Capture the cell that displays the provided text and extract its (X, Y) central coordinate. 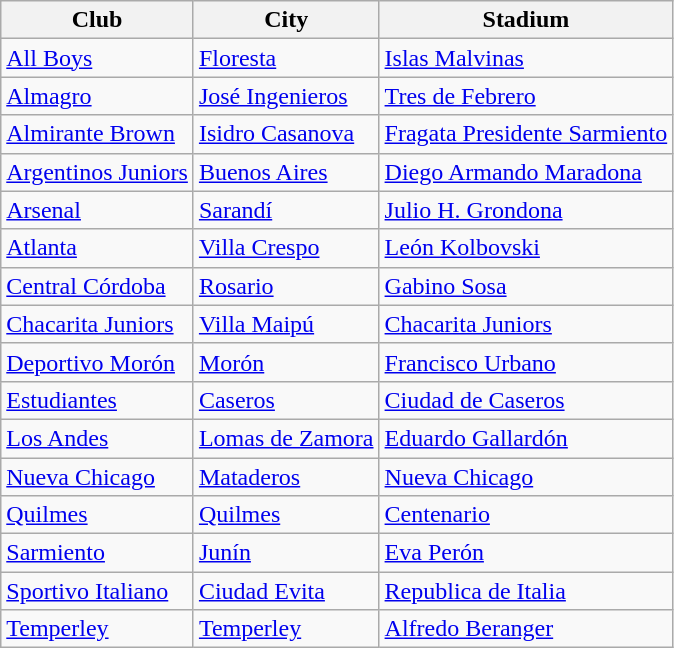
Julio H. Grondona (526, 210)
Islas Malvinas (526, 58)
Argentinos Juniors (98, 172)
Eduardo Gallardón (526, 438)
Atlanta (98, 248)
Centenario (526, 515)
Central Córdoba (98, 286)
Arsenal (98, 210)
Sarandí (286, 210)
Gabino Sosa (526, 286)
Stadium (526, 20)
Deportivo Morón (98, 362)
Junín (286, 553)
Floresta (286, 58)
Sarmiento (98, 553)
Almagro (98, 96)
Estudiantes (98, 400)
Los Andes (98, 438)
City (286, 20)
All Boys (98, 58)
Fragata Presidente Sarmiento (526, 134)
Alfredo Beranger (526, 629)
Ciudad de Caseros (526, 400)
Villa Crespo (286, 248)
Rosario (286, 286)
Tres de Febrero (526, 96)
Republica de Italia (526, 591)
Villa Maipú (286, 324)
Isidro Casanova (286, 134)
Sportivo Italiano (98, 591)
Morón (286, 362)
Almirante Brown (98, 134)
Caseros (286, 400)
Francisco Urbano (526, 362)
Club (98, 20)
Buenos Aires (286, 172)
José Ingenieros (286, 96)
Mataderos (286, 477)
Eva Perón (526, 553)
Diego Armando Maradona (526, 172)
Ciudad Evita (286, 591)
Lomas de Zamora (286, 438)
León Kolbovski (526, 248)
